Scan for the cell matching the given text and deliver its [x, y] coordinate at center. 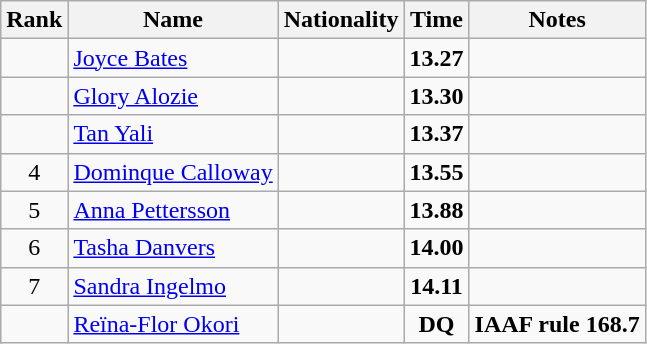
Glory Alozie [173, 96]
Tasha Danvers [173, 248]
Time [436, 20]
Notes [557, 20]
Nationality [341, 20]
14.00 [436, 248]
13.88 [436, 210]
13.55 [436, 172]
4 [34, 172]
IAAF rule 168.7 [557, 324]
14.11 [436, 286]
Reïna-Flor Okori [173, 324]
6 [34, 248]
13.30 [436, 96]
7 [34, 286]
Tan Yali [173, 134]
Name [173, 20]
13.27 [436, 58]
DQ [436, 324]
Sandra Ingelmo [173, 286]
Rank [34, 20]
5 [34, 210]
Anna Pettersson [173, 210]
13.37 [436, 134]
Joyce Bates [173, 58]
Dominque Calloway [173, 172]
